Identify which cell holds the provided text, then report its [X, Y] central coordinate. 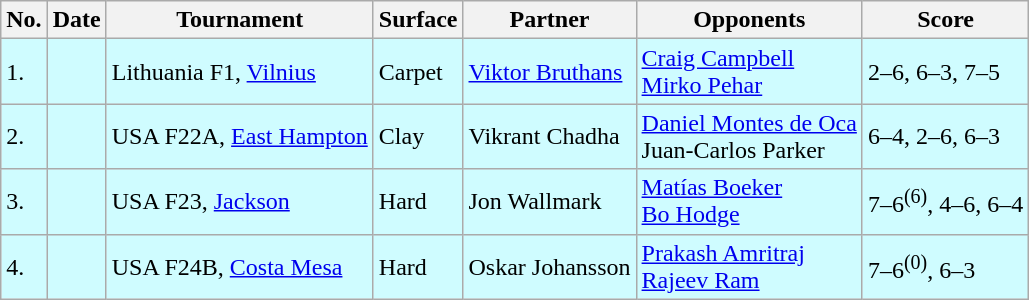
No. [24, 20]
Carpet [418, 72]
Surface [418, 20]
Opponents [749, 20]
Vikrant Chadha [550, 136]
Prakash Amritraj Rajeev Ram [749, 266]
USA F23, Jackson [240, 202]
Date [76, 20]
Score [945, 20]
Viktor Bruthans [550, 72]
4. [24, 266]
USA F24B, Costa Mesa [240, 266]
2. [24, 136]
2–6, 6–3, 7–5 [945, 72]
Jon Wallmark [550, 202]
Oskar Johansson [550, 266]
Craig Campbell Mirko Pehar [749, 72]
Partner [550, 20]
7–6(0), 6–3 [945, 266]
Tournament [240, 20]
7–6(6), 4–6, 6–4 [945, 202]
6–4, 2–6, 6–3 [945, 136]
Clay [418, 136]
3. [24, 202]
Lithuania F1, Vilnius [240, 72]
1. [24, 72]
Matías Boeker Bo Hodge [749, 202]
USA F22A, East Hampton [240, 136]
Daniel Montes de Oca Juan-Carlos Parker [749, 136]
